Identify which cell holds the provided text, then report its (X, Y) central coordinate. 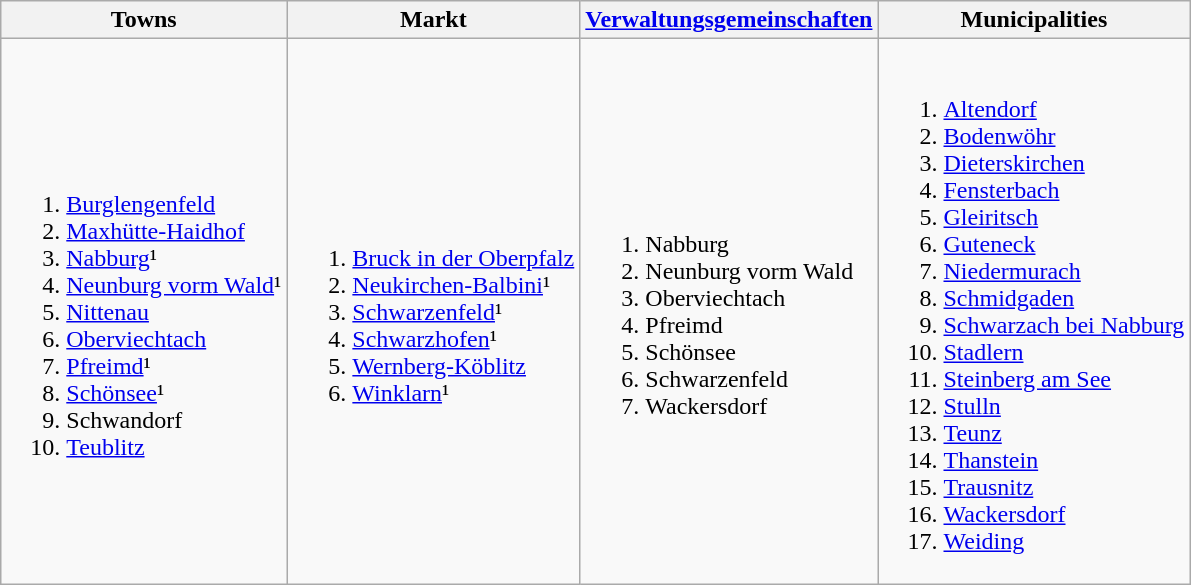
Bruck in der OberpfalzNeukirchen-Balbini¹Schwarzenfeld¹Schwarzhofen¹Wernberg-KöblitzWinklarn¹ (434, 312)
Towns (144, 20)
Markt (434, 20)
BurglengenfeldMaxhütte-HaidhofNabburg¹Neunburg vorm Wald¹NittenauOberviechtachPfreimd¹Schönsee¹SchwandorfTeublitz (144, 312)
NabburgNeunburg vorm WaldOberviechtachPfreimdSchönseeSchwarzenfeldWackersdorf (729, 312)
Municipalities (1034, 20)
Verwaltungsgemeinschaften (729, 20)
